For the text-containing cell, return its midpoint in (X, Y) coordinate format. 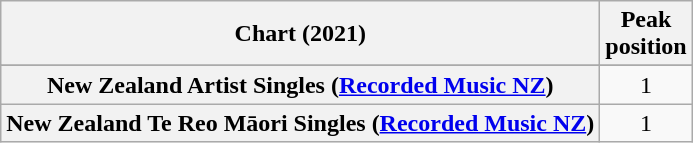
New Zealand Te Reo Māori Singles (Recorded Music NZ) (300, 123)
New Zealand Artist Singles (Recorded Music NZ) (300, 85)
Chart (2021) (300, 34)
Peakposition (646, 34)
